Capture the cell that displays the provided text and extract its (X, Y) central coordinate. 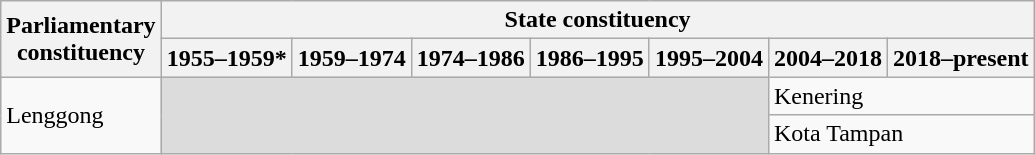
Parliamentaryconstituency (81, 39)
Kota Tampan (901, 134)
1959–1974 (352, 58)
1995–2004 (708, 58)
State constituency (598, 20)
1986–1995 (590, 58)
1974–1986 (470, 58)
1955–1959* (226, 58)
Lenggong (81, 115)
2018–present (960, 58)
2004–2018 (828, 58)
Kenering (901, 96)
